Provide the (x, y) coordinate of the cell's center where the given text is located.  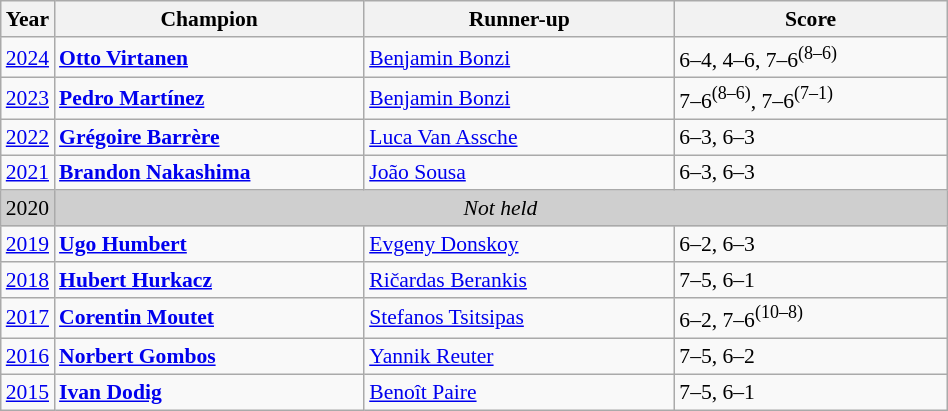
Brandon Nakashima (209, 173)
Score (810, 19)
Runner-up (519, 19)
Ivan Dodig (209, 392)
Ričardas Berankis (519, 280)
2015 (28, 392)
2020 (28, 209)
7–5, 6–2 (810, 357)
Not held (500, 209)
Luca Van Assche (519, 137)
Ugo Humbert (209, 244)
2016 (28, 357)
Champion (209, 19)
6–2, 7–6(10–8) (810, 318)
João Sousa (519, 173)
Stefanos Tsitsipas (519, 318)
7–6(8–6), 7–6(7–1) (810, 98)
6–2, 6–3 (810, 244)
Benoît Paire (519, 392)
2021 (28, 173)
Evgeny Donskoy (519, 244)
2023 (28, 98)
6–4, 4–6, 7–6(8–6) (810, 58)
Otto Virtanen (209, 58)
Yannik Reuter (519, 357)
Year (28, 19)
2017 (28, 318)
2022 (28, 137)
2018 (28, 280)
Pedro Martínez (209, 98)
Norbert Gombos (209, 357)
Corentin Moutet (209, 318)
2019 (28, 244)
Hubert Hurkacz (209, 280)
2024 (28, 58)
Grégoire Barrère (209, 137)
